Return [X, Y] of the center of cell containing provided text 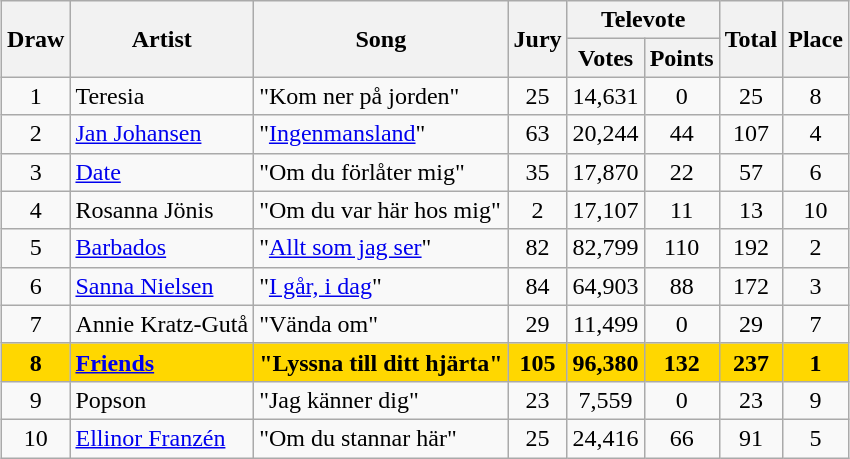
110 [682, 248]
Points [682, 58]
11 [682, 210]
17,107 [606, 210]
44 [682, 134]
Date [162, 172]
"Jag känner dig" [381, 400]
Annie Kratz-Gutå [162, 324]
Artist [162, 39]
Song [381, 39]
Total [751, 39]
14,631 [606, 96]
105 [538, 362]
57 [751, 172]
"Kom ner på jorden" [381, 96]
Barbados [162, 248]
Televote [643, 20]
96,380 [606, 362]
35 [538, 172]
"Om du förlåter mig" [381, 172]
237 [751, 362]
66 [682, 438]
Ellinor Franzén [162, 438]
172 [751, 286]
22 [682, 172]
7,559 [606, 400]
11,499 [606, 324]
Sanna Nielsen [162, 286]
"Om du stannar här" [381, 438]
192 [751, 248]
"Allt som jag ser" [381, 248]
Place [816, 39]
84 [538, 286]
20,244 [606, 134]
"Om du var här hos mig" [381, 210]
64,903 [606, 286]
Popson [162, 400]
Rosanna Jönis [162, 210]
Friends [162, 362]
107 [751, 134]
Jan Johansen [162, 134]
Votes [606, 58]
"Lyssna till ditt hjärta" [381, 362]
82 [538, 248]
63 [538, 134]
82,799 [606, 248]
"Vända om" [381, 324]
17,870 [606, 172]
88 [682, 286]
Teresia [162, 96]
"I går, i dag" [381, 286]
91 [751, 438]
24,416 [606, 438]
Jury [538, 39]
13 [751, 210]
Draw [36, 39]
"Ingenmansland" [381, 134]
132 [682, 362]
